Capture the cell that displays the provided text and extract its [X, Y] central coordinate. 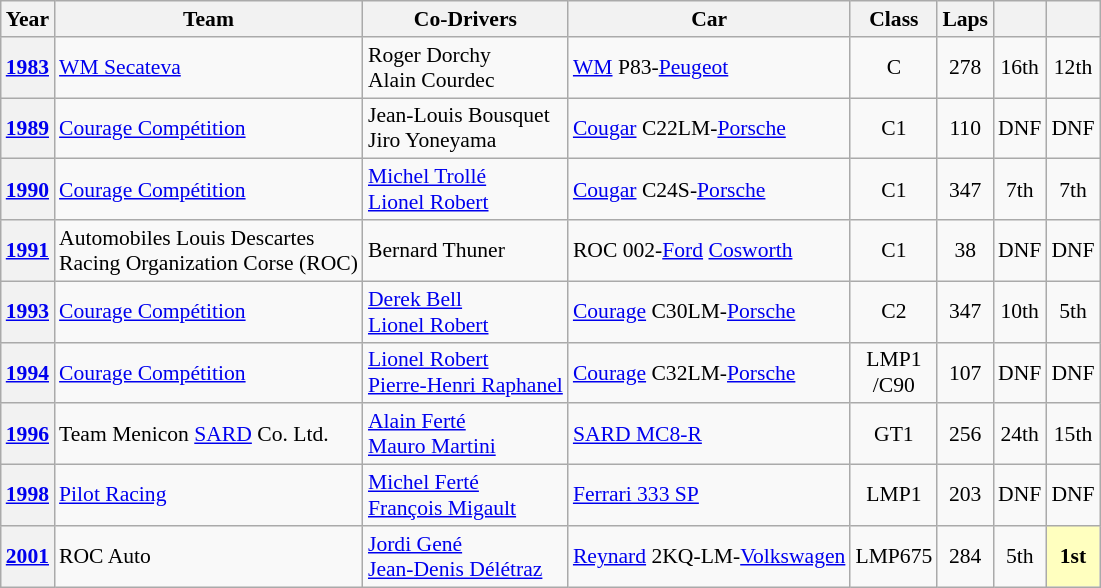
Courage C30LM-Porsche [710, 312]
278 [965, 68]
C2 [894, 312]
16th [1020, 68]
Pilot Racing [208, 496]
Year [28, 19]
1st [1072, 556]
1983 [28, 68]
Automobiles Louis Descartes Racing Organization Corse (ROC) [208, 250]
Class [894, 19]
Laps [965, 19]
WM P83-Peugeot [710, 68]
110 [965, 128]
1994 [28, 372]
Jordi Gené Jean-Denis Délétraz [466, 556]
2001 [28, 556]
Roger Dorchy Alain Courdec [466, 68]
107 [965, 372]
Reynard 2KQ-LM-Volkswagen [710, 556]
Alain Ferté Mauro Martini [466, 434]
Michel Ferté François Migault [466, 496]
Derek Bell Lionel Robert [466, 312]
C [894, 68]
Team Menicon SARD Co. Ltd. [208, 434]
38 [965, 250]
1993 [28, 312]
256 [965, 434]
LMP1/C90 [894, 372]
WM Secateva [208, 68]
ROC 002-Ford Cosworth [710, 250]
24th [1020, 434]
Jean-Louis Bousquet Jiro Yoneyama [466, 128]
Michel Trollé Lionel Robert [466, 190]
Ferrari 333 SP [710, 496]
Car [710, 19]
1998 [28, 496]
Team [208, 19]
15th [1072, 434]
Co-Drivers [466, 19]
10th [1020, 312]
284 [965, 556]
LMP1 [894, 496]
ROC Auto [208, 556]
GT1 [894, 434]
Bernard Thuner [466, 250]
Cougar C24S-Porsche [710, 190]
1996 [28, 434]
Lionel Robert Pierre-Henri Raphanel [466, 372]
12th [1072, 68]
1989 [28, 128]
LMP675 [894, 556]
Cougar C22LM-Porsche [710, 128]
1990 [28, 190]
203 [965, 496]
SARD MC8-R [710, 434]
1991 [28, 250]
Courage C32LM-Porsche [710, 372]
